Determine the (x, y) coordinate at the center of the cell enclosing the given text.  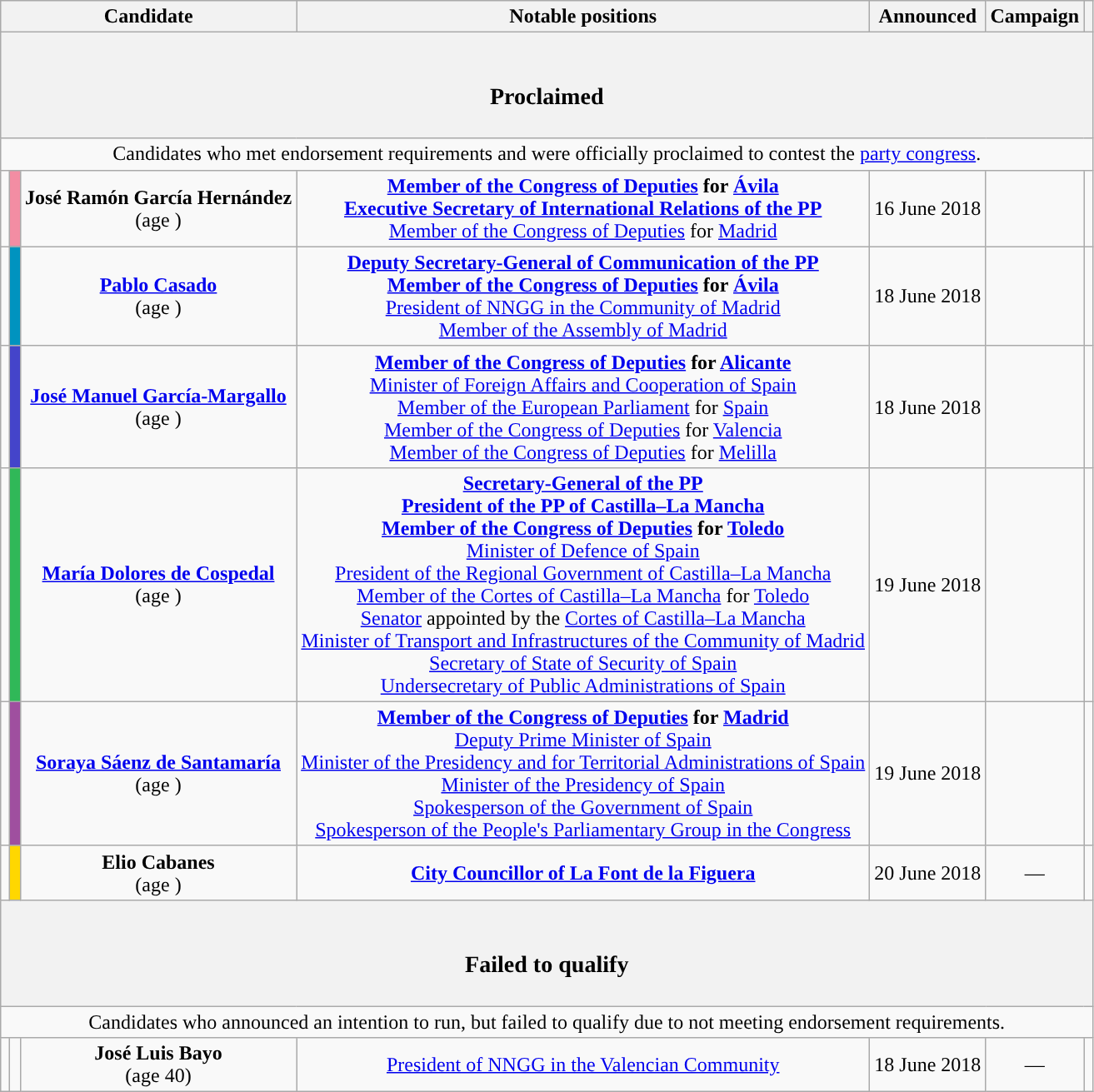
Soraya Sáenz de Santamaría(age ) (158, 773)
16 June 2018 (928, 208)
Announced (928, 17)
President of NNGG in the Valencian Community (583, 1065)
José Manuel García-Margallo(age ) (158, 406)
Pablo Casado(age ) (158, 297)
Candidates who announced an intention to run, but failed to qualify due to not meeting endorsement requirements. (547, 1022)
Member of the Congress of Deputies for Ávila Executive Secretary of International Relations of the PP Member of the Congress of Deputies for Madrid (583, 208)
Notable positions (583, 17)
Candidate (148, 17)
Candidates who met endorsement requirements and were officially proclaimed to contest the party congress. (547, 154)
María Dolores de Cospedal(age ) (158, 585)
José Luis Bayo(age 40) (158, 1065)
City Councillor of La Font de la Figuera (583, 873)
20 June 2018 (928, 873)
Failed to qualify (547, 953)
Proclaimed (547, 85)
Elio Cabanes(age ) (158, 873)
Campaign (1035, 17)
José Ramón García Hernández(age ) (158, 208)
